Determine the [x, y] coordinate at the center of the cell enclosing the given text.  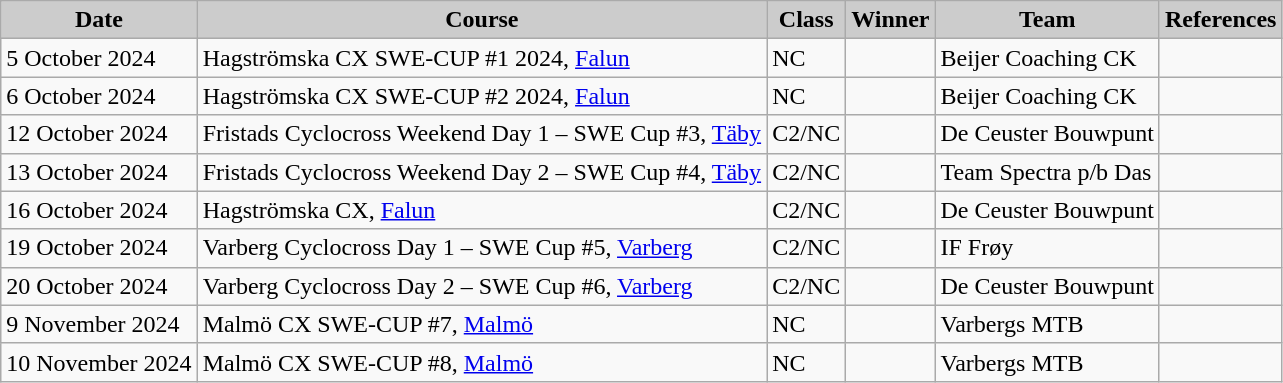
12 October 2024 [99, 134]
IF Frøy [1047, 248]
Fristads Cyclocross Weekend Day 2 – SWE Cup #4, Täby [482, 172]
Class [806, 20]
Team [1047, 20]
Varberg Cyclocross Day 2 – SWE Cup #6, Varberg [482, 286]
References [1220, 20]
13 October 2024 [99, 172]
10 November 2024 [99, 362]
Malmö CX SWE-CUP #7, Malmö [482, 324]
6 October 2024 [99, 96]
Fristads Cyclocross Weekend Day 1 – SWE Cup #3, Täby [482, 134]
Date [99, 20]
Hagströmska CX SWE-CUP #2 2024, Falun [482, 96]
Course [482, 20]
Winner [890, 20]
19 October 2024 [99, 248]
Hagströmska CX SWE-CUP #1 2024, Falun [482, 58]
9 November 2024 [99, 324]
20 October 2024 [99, 286]
Hagströmska CX, Falun [482, 210]
Varberg Cyclocross Day 1 – SWE Cup #5, Varberg [482, 248]
5 October 2024 [99, 58]
Malmö CX SWE-CUP #8, Malmö [482, 362]
16 October 2024 [99, 210]
Team Spectra p/b Das [1047, 172]
